Identify which cell holds the provided text, then report its (x, y) central coordinate. 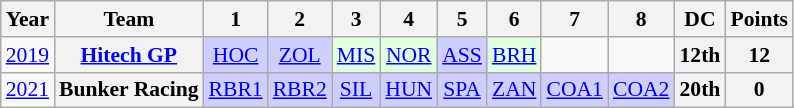
Year (28, 19)
ASS (462, 55)
DC (700, 19)
COA1 (574, 90)
BRH (514, 55)
COA2 (642, 90)
Bunker Racing (128, 90)
0 (759, 90)
SPA (462, 90)
2021 (28, 90)
MIS (356, 55)
RBR2 (300, 90)
12th (700, 55)
ZOL (300, 55)
Team (128, 19)
2019 (28, 55)
Hitech GP (128, 55)
HUN (408, 90)
RBR1 (236, 90)
ZAN (514, 90)
HOC (236, 55)
SIL (356, 90)
4 (408, 19)
6 (514, 19)
12 (759, 55)
20th (700, 90)
5 (462, 19)
1 (236, 19)
8 (642, 19)
NOR (408, 55)
2 (300, 19)
7 (574, 19)
Points (759, 19)
3 (356, 19)
